Identify which cell holds the provided text, then report its [X, Y] central coordinate. 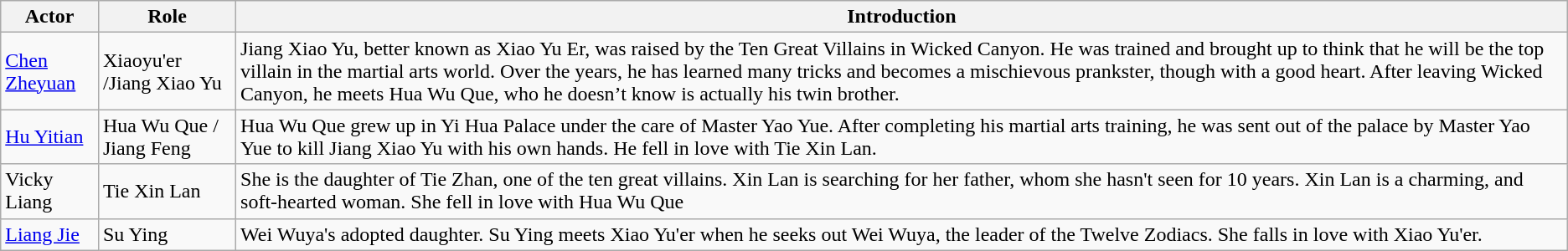
Xiaoyu'er /Jiang Xiao Yu [167, 71]
Hua Wu Que / Jiang Feng [167, 137]
Chen Zheyuan [50, 71]
Role [167, 17]
Liang Jie [50, 234]
Introduction [902, 17]
Hu Yitian [50, 137]
Vicky Liang [50, 191]
Tie Xin Lan [167, 191]
Su Ying [167, 234]
Actor [50, 17]
